Extract the (X, Y) coordinate from the center of the cell holding the provided text.  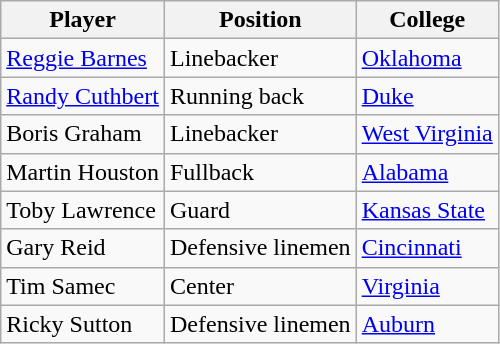
College (427, 20)
Kansas State (427, 210)
Position (260, 20)
Running back (260, 96)
Gary Reid (83, 248)
Randy Cuthbert (83, 96)
Alabama (427, 172)
Tim Samec (83, 286)
Oklahoma (427, 58)
Duke (427, 96)
Toby Lawrence (83, 210)
Virginia (427, 286)
Martin Houston (83, 172)
Cincinnati (427, 248)
Boris Graham (83, 134)
Player (83, 20)
Center (260, 286)
West Virginia (427, 134)
Auburn (427, 324)
Ricky Sutton (83, 324)
Guard (260, 210)
Fullback (260, 172)
Reggie Barnes (83, 58)
